Determine the (X, Y) coordinate at the center of the cell enclosing the given text.  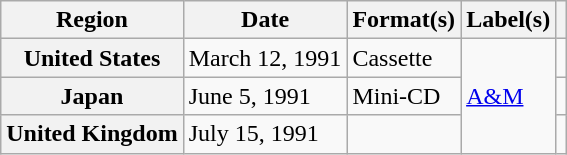
Region (92, 20)
United States (92, 58)
Label(s) (508, 20)
Format(s) (404, 20)
June 5, 1991 (265, 96)
March 12, 1991 (265, 58)
Mini-CD (404, 96)
Japan (92, 96)
Cassette (404, 58)
United Kingdom (92, 134)
A&M (508, 96)
July 15, 1991 (265, 134)
Date (265, 20)
